Extract the (X, Y) coordinate from the center of the cell holding the provided text.  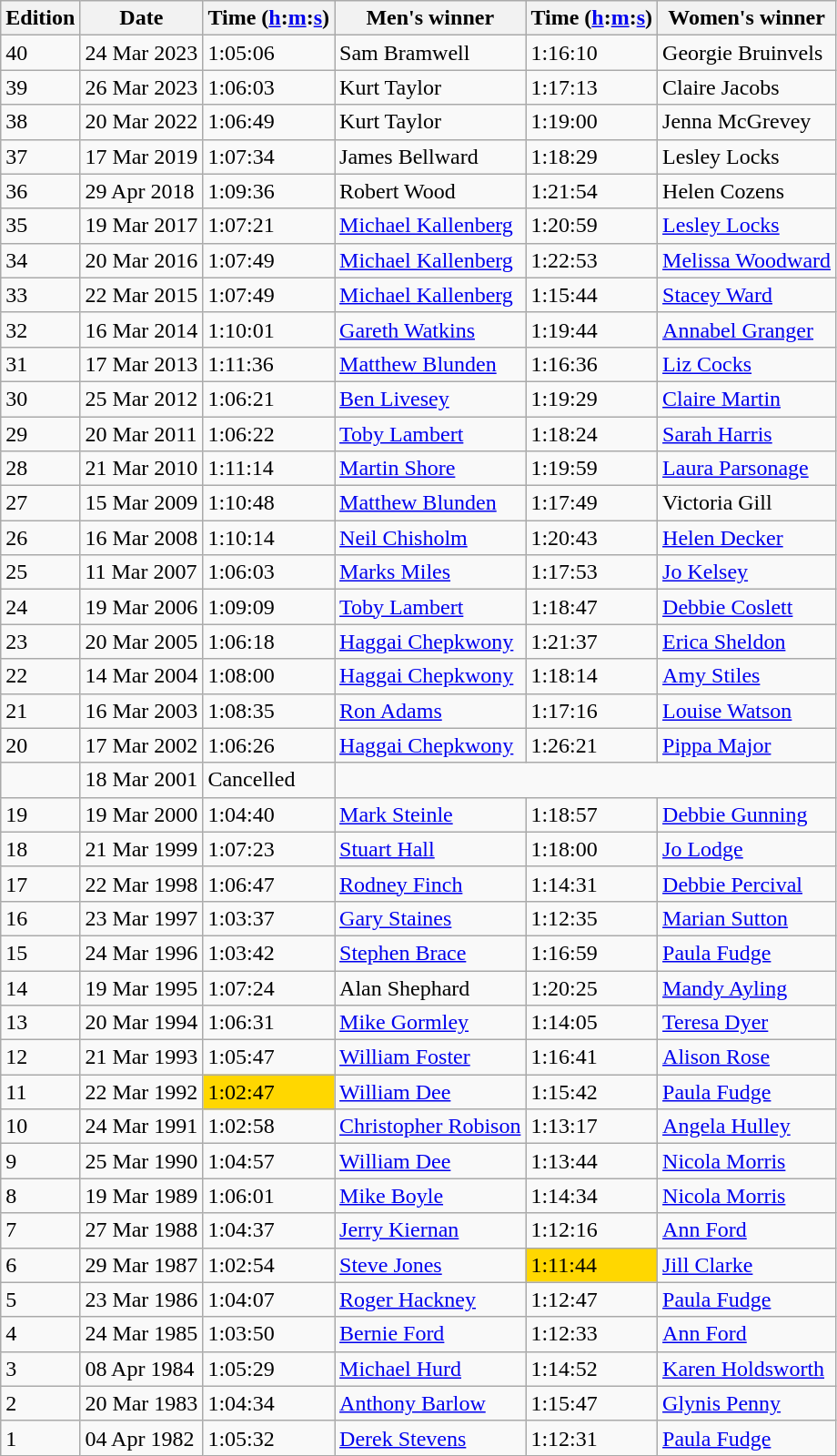
1:06:01 (269, 1196)
Ron Adams (430, 711)
1:06:22 (269, 434)
18 Mar 2001 (142, 780)
Steve Jones (430, 1265)
24 Mar 1991 (142, 1127)
1:20:43 (591, 538)
1:22:53 (591, 260)
1:15:44 (591, 295)
Martin Shore (430, 469)
17 (40, 884)
1:07:23 (269, 849)
Stephen Brace (430, 953)
25 Mar 1990 (142, 1161)
04 Apr 1982 (142, 1438)
1:18:00 (591, 849)
40 (40, 53)
Helen Cozens (747, 191)
1 (40, 1438)
21 Mar 1999 (142, 849)
1:06:49 (269, 122)
20 (40, 745)
4 (40, 1334)
24 (40, 607)
1:06:18 (269, 642)
26 (40, 538)
Mandy Ayling (747, 987)
1:07:21 (269, 226)
25 Mar 2012 (142, 399)
15 (40, 953)
1:06:21 (269, 399)
Erica Sheldon (747, 642)
5 (40, 1299)
Stuart Hall (430, 849)
24 Mar 1985 (142, 1334)
Teresa Dyer (747, 1023)
1:12:33 (591, 1334)
William Foster (430, 1057)
35 (40, 226)
11 (40, 1092)
Date (142, 18)
Melissa Woodward (747, 260)
Debbie Percival (747, 884)
1:06:31 (269, 1023)
10 (40, 1127)
Jo Lodge (747, 849)
1:05:06 (269, 53)
Gary Staines (430, 918)
Laura Parsonage (747, 469)
16 Mar 2003 (142, 711)
24 Mar 1996 (142, 953)
1:08:00 (269, 676)
1:06:47 (269, 884)
1:17:53 (591, 572)
27 (40, 503)
1:18:24 (591, 434)
1:14:05 (591, 1023)
Bernie Ford (430, 1334)
1:11:36 (269, 364)
1:04:34 (269, 1403)
16 Mar 2014 (142, 329)
1:11:14 (269, 469)
Amy Stiles (747, 676)
Mike Boyle (430, 1196)
22 (40, 676)
Michael Hurd (430, 1369)
1:18:14 (591, 676)
14 (40, 987)
Neil Chisholm (430, 538)
17 Mar 2013 (142, 364)
7 (40, 1230)
16 Mar 2008 (142, 538)
20 Mar 2016 (142, 260)
Edition (40, 18)
12 (40, 1057)
8 (40, 1196)
1:17:49 (591, 503)
21 (40, 711)
Alan Shephard (430, 987)
1:21:37 (591, 642)
1:19:44 (591, 329)
11 Mar 2007 (142, 572)
Glynis Penny (747, 1403)
16 (40, 918)
Sam Bramwell (430, 53)
25 (40, 572)
20 Mar 1983 (142, 1403)
1:07:24 (269, 987)
Angela Hulley (747, 1127)
Mike Gormley (430, 1023)
1:02:54 (269, 1265)
9 (40, 1161)
28 (40, 469)
James Bellward (430, 157)
Pippa Major (747, 745)
19 Mar 2006 (142, 607)
1:13:44 (591, 1161)
1:07:34 (269, 157)
1:04:40 (269, 814)
Louise Watson (747, 711)
1:12:16 (591, 1230)
29 Apr 2018 (142, 191)
08 Apr 1984 (142, 1369)
19 Mar 2000 (142, 814)
33 (40, 295)
Derek Stevens (430, 1438)
32 (40, 329)
1:10:48 (269, 503)
Ben Livesey (430, 399)
1:05:47 (269, 1057)
22 Mar 2015 (142, 295)
1:16:36 (591, 364)
Karen Holdsworth (747, 1369)
Georgie Bruinvels (747, 53)
1:14:34 (591, 1196)
20 Mar 2011 (142, 434)
Debbie Gunning (747, 814)
Jill Clarke (747, 1265)
19 Mar 1989 (142, 1196)
21 Mar 1993 (142, 1057)
38 (40, 122)
1:04:37 (269, 1230)
1:02:58 (269, 1127)
1:06:26 (269, 745)
1:19:00 (591, 122)
Robert Wood (430, 191)
29 (40, 434)
Men's winner (430, 18)
1:04:07 (269, 1299)
23 Mar 1986 (142, 1299)
1:04:57 (269, 1161)
1:19:29 (591, 399)
Marks Miles (430, 572)
1:12:31 (591, 1438)
Jerry Kiernan (430, 1230)
1:20:59 (591, 226)
13 (40, 1023)
1:15:47 (591, 1403)
Roger Hackney (430, 1299)
20 Mar 1994 (142, 1023)
Victoria Gill (747, 503)
22 Mar 1992 (142, 1092)
1:19:59 (591, 469)
1:05:32 (269, 1438)
1:14:31 (591, 884)
Rodney Finch (430, 884)
1:16:59 (591, 953)
19 Mar 1995 (142, 987)
29 Mar 1987 (142, 1265)
Cancelled (269, 780)
27 Mar 1988 (142, 1230)
1:18:47 (591, 607)
1:14:52 (591, 1369)
Helen Decker (747, 538)
Debbie Coslett (747, 607)
1:11:44 (591, 1265)
Anthony Barlow (430, 1403)
31 (40, 364)
23 Mar 1997 (142, 918)
39 (40, 87)
18 (40, 849)
1:26:21 (591, 745)
17 Mar 2019 (142, 157)
1:20:25 (591, 987)
1:09:09 (269, 607)
1:15:42 (591, 1092)
21 Mar 2010 (142, 469)
37 (40, 157)
Stacey Ward (747, 295)
2 (40, 1403)
Claire Martin (747, 399)
34 (40, 260)
17 Mar 2002 (142, 745)
Marian Sutton (747, 918)
Mark Steinle (430, 814)
3 (40, 1369)
19 (40, 814)
1:10:01 (269, 329)
Jenna McGrevey (747, 122)
1:02:47 (269, 1092)
1:12:47 (591, 1299)
Annabel Granger (747, 329)
15 Mar 2009 (142, 503)
Gareth Watkins (430, 329)
23 (40, 642)
19 Mar 2017 (142, 226)
1:05:29 (269, 1369)
1:16:10 (591, 53)
30 (40, 399)
Sarah Harris (747, 434)
Claire Jacobs (747, 87)
1:12:35 (591, 918)
Jo Kelsey (747, 572)
1:09:36 (269, 191)
1:17:13 (591, 87)
Liz Cocks (747, 364)
1:13:17 (591, 1127)
Christopher Robison (430, 1127)
1:16:41 (591, 1057)
6 (40, 1265)
Alison Rose (747, 1057)
1:17:16 (591, 711)
1:10:14 (269, 538)
1:18:29 (591, 157)
1:21:54 (591, 191)
Women's winner (747, 18)
1:18:57 (591, 814)
1:03:37 (269, 918)
26 Mar 2023 (142, 87)
36 (40, 191)
1:03:50 (269, 1334)
24 Mar 2023 (142, 53)
20 Mar 2022 (142, 122)
20 Mar 2005 (142, 642)
1:03:42 (269, 953)
1:08:35 (269, 711)
22 Mar 1998 (142, 884)
14 Mar 2004 (142, 676)
